Provide the [X, Y] coordinate of the cell's center where the given text is located.  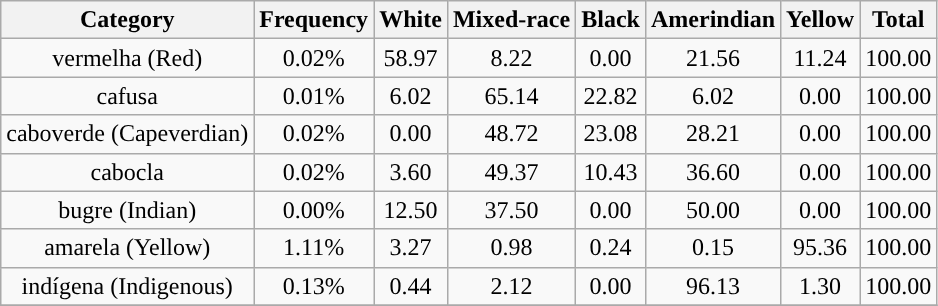
1.11% [314, 248]
49.37 [511, 172]
65.14 [511, 96]
White [411, 20]
23.08 [611, 134]
0.00% [314, 210]
95.36 [820, 248]
Black [611, 20]
37.50 [511, 210]
0.98 [511, 248]
48.72 [511, 134]
bugre (Indian) [128, 210]
Category [128, 20]
10.43 [611, 172]
0.13% [314, 286]
21.56 [712, 58]
0.15 [712, 248]
11.24 [820, 58]
50.00 [712, 210]
3.27 [411, 248]
cabocla [128, 172]
vermelha (Red) [128, 58]
caboverde (Capeverdian) [128, 134]
indígena (Indigenous) [128, 286]
8.22 [511, 58]
96.13 [712, 286]
58.97 [411, 58]
0.44 [411, 286]
0.01% [314, 96]
36.60 [712, 172]
28.21 [712, 134]
2.12 [511, 286]
Mixed-race [511, 20]
cafusa [128, 96]
0.24 [611, 248]
1.30 [820, 286]
12.50 [411, 210]
Yellow [820, 20]
Total [898, 20]
Frequency [314, 20]
amarela (Yellow) [128, 248]
Amerindian [712, 20]
22.82 [611, 96]
3.60 [411, 172]
